Capture the cell that displays the provided text and extract its (x, y) central coordinate. 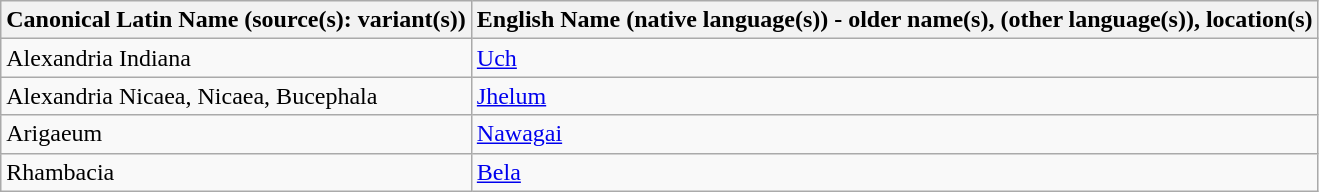
English Name (native language(s)) - older name(s), (other language(s)), location(s) (894, 20)
Rhambacia (236, 172)
Nawagai (894, 134)
Alexandria Nicaea, Nicaea, Bucephala (236, 96)
Canonical Latin Name (source(s): variant(s)) (236, 20)
Uch (894, 58)
Arigaeum (236, 134)
Alexandria Indiana (236, 58)
Bela (894, 172)
Jhelum (894, 96)
